From the cell containing the given text, extract its center point as [X, Y] coordinate. 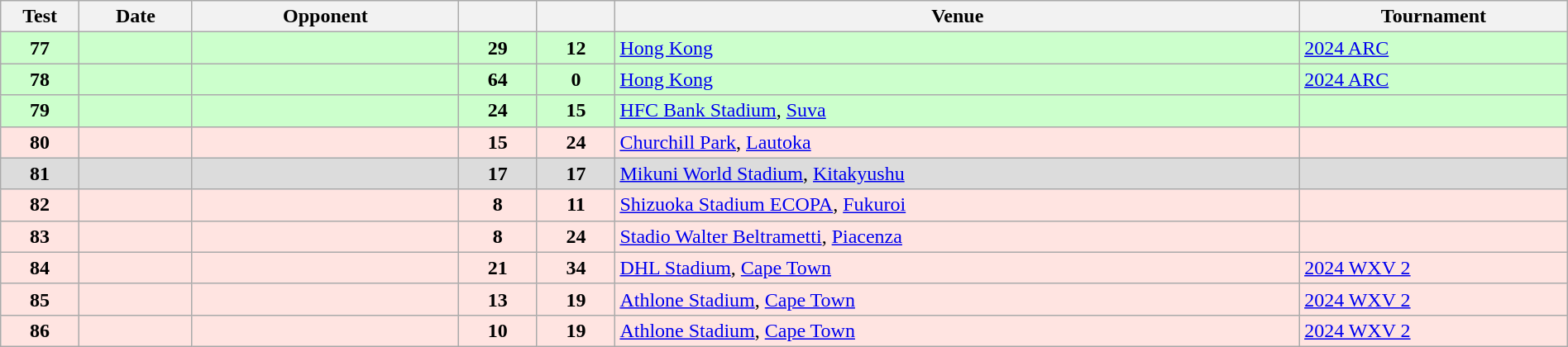
82 [40, 205]
12 [576, 48]
0 [576, 79]
86 [40, 330]
29 [498, 48]
64 [498, 79]
78 [40, 79]
Shizuoka Stadium ECOPA, Fukuroi [958, 205]
21 [498, 268]
85 [40, 299]
80 [40, 142]
Venue [958, 17]
13 [498, 299]
Mikuni World Stadium, Kitakyushu [958, 173]
77 [40, 48]
Opponent [325, 17]
Tournament [1434, 17]
84 [40, 268]
Stadio Walter Beltrametti, Piacenza [958, 236]
Test [40, 17]
Date [136, 17]
10 [498, 330]
DHL Stadium, Cape Town [958, 268]
83 [40, 236]
Churchill Park, Lautoka [958, 142]
79 [40, 111]
HFC Bank Stadium, Suva [958, 111]
81 [40, 173]
11 [576, 205]
34 [576, 268]
